Provide the (X, Y) coordinate of the cell's center where the given text is located.  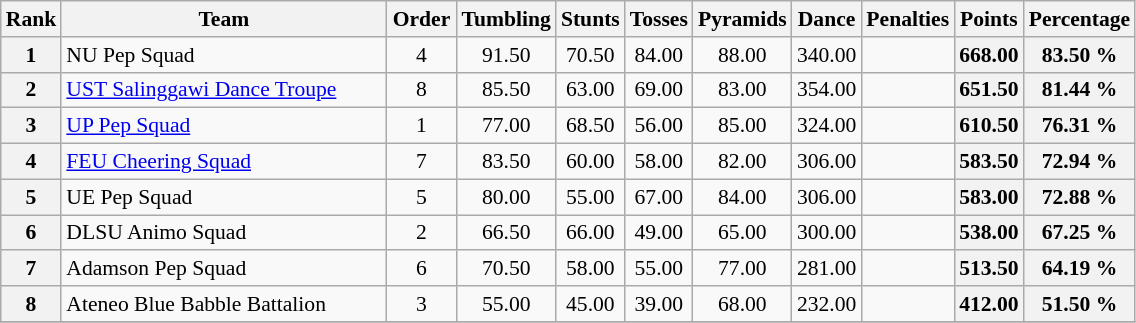
Stunts (590, 19)
Dance (826, 19)
64.19 % (1080, 269)
232.00 (826, 304)
UST Salinggawi Dance Troupe (224, 90)
72.88 % (1080, 197)
72.94 % (1080, 162)
Team (224, 19)
68.50 (590, 126)
583.00 (988, 197)
80.00 (506, 197)
65.00 (742, 233)
91.50 (506, 55)
NU Pep Squad (224, 55)
651.50 (988, 90)
300.00 (826, 233)
83.50 (506, 162)
354.00 (826, 90)
82.00 (742, 162)
DLSU Animo Squad (224, 233)
UP Pep Squad (224, 126)
281.00 (826, 269)
85.00 (742, 126)
63.00 (590, 90)
Percentage (1080, 19)
69.00 (659, 90)
538.00 (988, 233)
583.50 (988, 162)
Ateneo Blue Babble Battalion (224, 304)
68.00 (742, 304)
Penalties (908, 19)
76.31 % (1080, 126)
340.00 (826, 55)
Points (988, 19)
60.00 (590, 162)
Tosses (659, 19)
UE Pep Squad (224, 197)
51.50 % (1080, 304)
Order (421, 19)
668.00 (988, 55)
66.00 (590, 233)
Adamson Pep Squad (224, 269)
610.50 (988, 126)
324.00 (826, 126)
81.44 % (1080, 90)
67.00 (659, 197)
Tumbling (506, 19)
56.00 (659, 126)
85.50 (506, 90)
67.25 % (1080, 233)
FEU Cheering Squad (224, 162)
83.50 % (1080, 55)
Pyramids (742, 19)
45.00 (590, 304)
39.00 (659, 304)
66.50 (506, 233)
88.00 (742, 55)
Rank (32, 19)
412.00 (988, 304)
83.00 (742, 90)
513.50 (988, 269)
49.00 (659, 233)
